Return [x, y] of the center of cell containing provided text 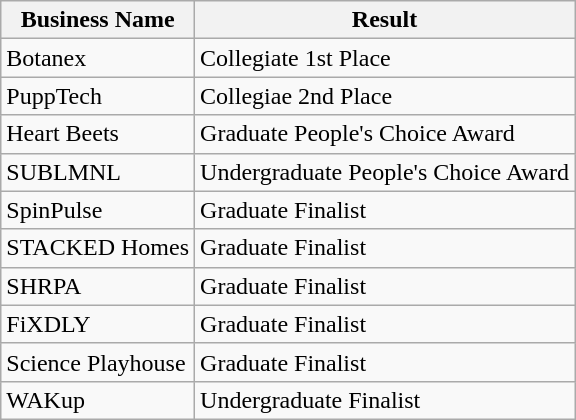
Heart Beets [98, 134]
Collegiate 1st Place [385, 58]
PuppTech [98, 96]
STACKED Homes [98, 248]
Graduate People's Choice Award [385, 134]
FiXDLY [98, 324]
Undergraduate People's Choice Award [385, 172]
SpinPulse [98, 210]
Science Playhouse [98, 362]
Result [385, 20]
WAKup [98, 400]
Business Name [98, 20]
Botanex [98, 58]
Collegiae 2nd Place [385, 96]
SUBLMNL [98, 172]
SHRPA [98, 286]
Undergraduate Finalist [385, 400]
